Scan for the cell matching the given text and deliver its (x, y) coordinate at center. 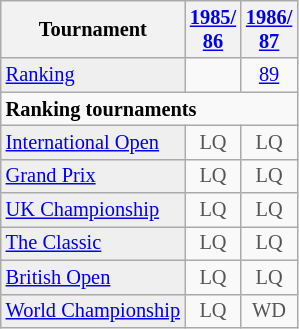
WD (269, 311)
Ranking tournaments (149, 109)
Tournament (93, 29)
British Open (93, 277)
UK Championship (93, 210)
Grand Prix (93, 176)
World Championship (93, 311)
The Classic (93, 243)
1985/86 (213, 29)
1986/87 (269, 29)
Ranking (93, 75)
89 (269, 75)
International Open (93, 142)
